Search for the cell housing the specified text and yield its [x, y] center coordinate. 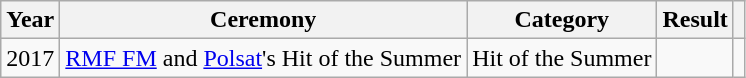
Year [30, 20]
Category [562, 20]
2017 [30, 58]
Hit of the Summer [562, 58]
Ceremony [264, 20]
RMF FM and Polsat's Hit of the Summer [264, 58]
Result [695, 20]
